Return [x, y] of the center of cell containing provided text 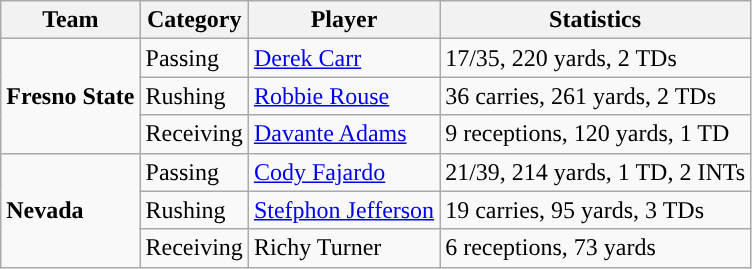
Davante Adams [344, 134]
Statistics [596, 20]
Nevada [70, 210]
6 receptions, 73 yards [596, 248]
Cody Fajardo [344, 172]
Richy Turner [344, 248]
19 carries, 95 yards, 3 TDs [596, 210]
Player [344, 20]
Derek Carr [344, 58]
9 receptions, 120 yards, 1 TD [596, 134]
Category [194, 20]
17/35, 220 yards, 2 TDs [596, 58]
36 carries, 261 yards, 2 TDs [596, 96]
Team [70, 20]
Stefphon Jefferson [344, 210]
21/39, 214 yards, 1 TD, 2 INTs [596, 172]
Fresno State [70, 96]
Robbie Rouse [344, 96]
